Find where the given text appears and provide that cell's center as [x, y] coordinate. 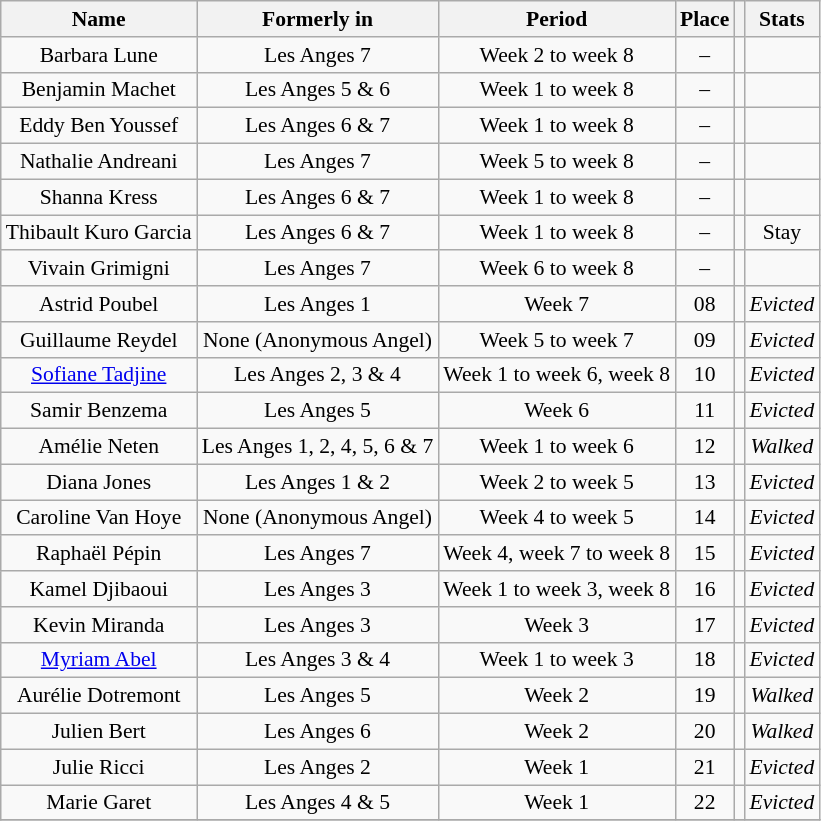
Raphaël Pépin [99, 554]
Week 4, week 7 to week 8 [556, 554]
14 [704, 518]
Les Anges 3 & 4 [318, 660]
Les Anges 5 & 6 [318, 90]
Nathalie Andreani [99, 162]
11 [704, 411]
Julie Ricci [99, 767]
Vivain Grimigni [99, 269]
Aurélie Dotremont [99, 696]
13 [704, 482]
Julien Bert [99, 732]
Week 7 [556, 304]
Astrid Poubel [99, 304]
Week 5 to week 7 [556, 340]
Place [704, 19]
Kevin Miranda [99, 625]
Week 2 to week 5 [556, 482]
Name [99, 19]
20 [704, 732]
15 [704, 554]
Les Anges 6 [318, 732]
Formerly in [318, 19]
10 [704, 375]
Week 6 to week 8 [556, 269]
Stats [782, 19]
Myriam Abel [99, 660]
Caroline Van Hoye [99, 518]
Les Anges 1, 2, 4, 5, 6 & 7 [318, 447]
Week 1 to week 6, week 8 [556, 375]
Week 3 [556, 625]
21 [704, 767]
Thibault Kuro Garcia [99, 233]
Samir Benzema [99, 411]
Les Anges 1 & 2 [318, 482]
Eddy Ben Youssef [99, 126]
Les Anges 2, 3 & 4 [318, 375]
Guillaume Reydel [99, 340]
12 [704, 447]
Period [556, 19]
Kamel Djibaoui [99, 589]
Stay [782, 233]
Week 1 to week 6 [556, 447]
19 [704, 696]
Diana Jones [99, 482]
18 [704, 660]
Week 6 [556, 411]
08 [704, 304]
09 [704, 340]
Les Anges 4 & 5 [318, 803]
Amélie Neten [99, 447]
Les Anges 2 [318, 767]
Barbara Lune [99, 55]
Benjamin Machet [99, 90]
Shanna Kress [99, 197]
Marie Garet [99, 803]
Week 1 to week 3, week 8 [556, 589]
Les Anges 1 [318, 304]
Week 4 to week 5 [556, 518]
Sofiane Tadjine [99, 375]
Week 5 to week 8 [556, 162]
Week 2 to week 8 [556, 55]
16 [704, 589]
Week 1 to week 3 [556, 660]
17 [704, 625]
22 [704, 803]
